Locate the cell with the specified text and output its [x, y] center coordinate. 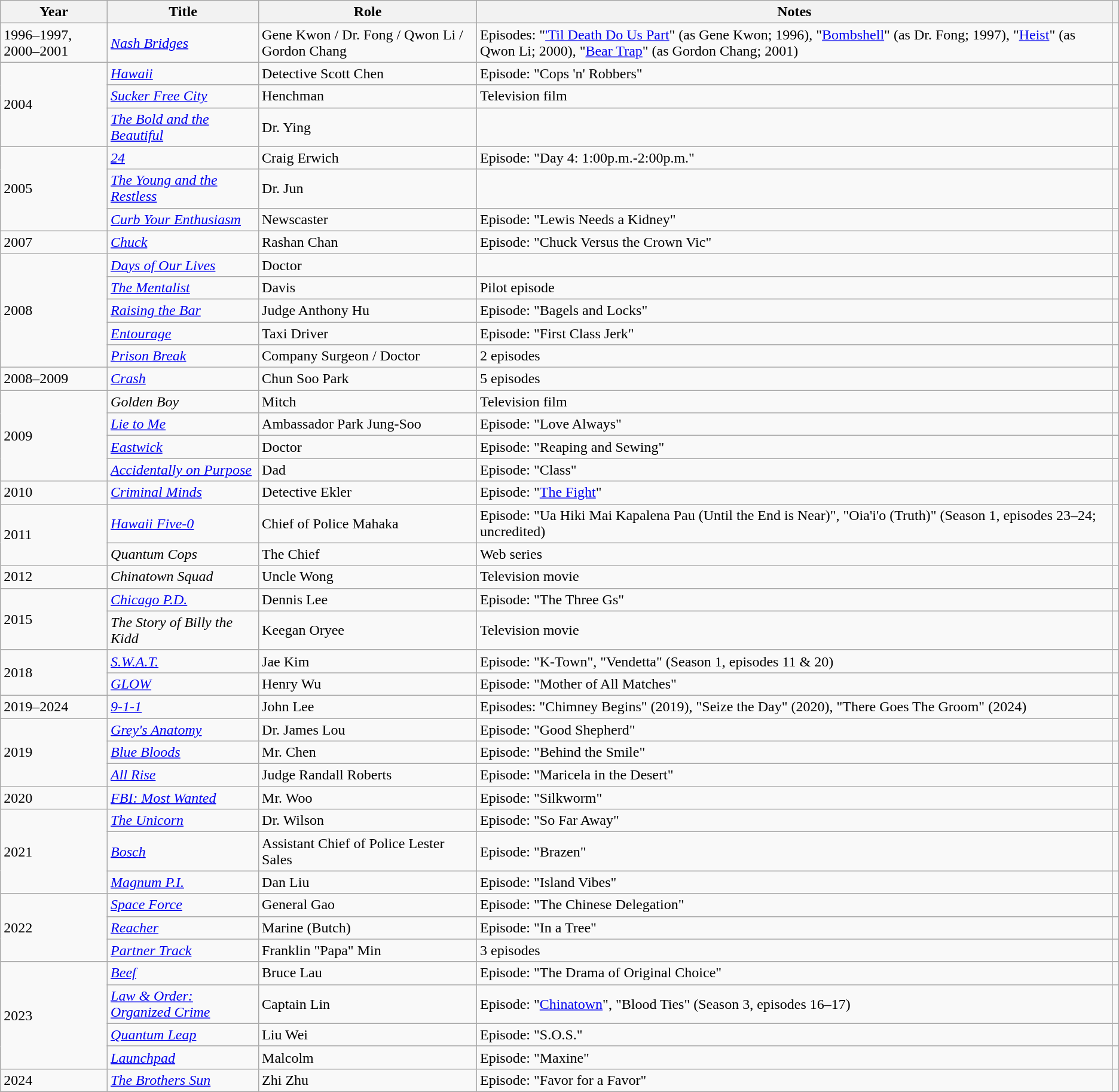
Raising the Bar [183, 310]
Space Force [183, 905]
2024 [54, 1080]
The Mentalist [183, 287]
2007 [54, 242]
The Story of Billy the Kidd [183, 630]
Entourage [183, 333]
Keegan Oryee [368, 630]
Newscaster [368, 219]
Episode: "Day 4: 1:00p.m.-2:00p.m." [794, 158]
Episode: "The Drama of Original Choice" [794, 973]
Jae Kim [368, 661]
Episode: "Bagels and Locks" [794, 310]
2023 [54, 1015]
Mr. Chen [368, 753]
2019–2024 [54, 706]
Chun Soo Park [368, 379]
Henry Wu [368, 684]
Episode: "Good Shepherd" [794, 730]
Dennis Lee [368, 599]
Episode: "Chinatown", "Blood Ties" (Season 3, episodes 16–17) [794, 1004]
Detective Scott Chen [368, 74]
The Bold and the Beautiful [183, 127]
Judge Randall Roberts [368, 775]
Bruce Lau [368, 973]
Reacher [183, 928]
Web series [794, 554]
Episode: "K-Town", "Vendetta" (Season 1, episodes 11 & 20) [794, 661]
Episode: "Silkworm" [794, 798]
Episode: "Class" [794, 470]
Golden Boy [183, 402]
2008 [54, 310]
Law & Order: Organized Crime [183, 1004]
Dan Liu [368, 882]
Year [54, 12]
Prison Break [183, 356]
Episode: "Love Always" [794, 424]
Dr. Wilson [368, 821]
24 [183, 158]
The Young and the Restless [183, 189]
2015 [54, 619]
Title [183, 12]
Bosch [183, 851]
The Unicorn [183, 821]
Episode: "Reaping and Sewing" [794, 447]
Episode: "Cops 'n' Robbers" [794, 74]
Episode: "Mother of All Matches" [794, 684]
Quantum Leap [183, 1035]
Rashan Chan [368, 242]
Accidentally on Purpose [183, 470]
2004 [54, 104]
Criminal Minds [183, 493]
Chief of Police Mahaka [368, 524]
General Gao [368, 905]
Curb Your Enthusiasm [183, 219]
Episode: "First Class Jerk" [794, 333]
Crash [183, 379]
9-1-1 [183, 706]
Assistant Chief of Police Lester Sales [368, 851]
Episodes: "Chimney Begins" (2019), "Seize the Day" (2020), "There Goes The Groom" (2024) [794, 706]
Episode: "Brazen" [794, 851]
2022 [54, 928]
Zhi Zhu [368, 1080]
Malcolm [368, 1057]
2011 [54, 534]
5 episodes [794, 379]
The Brothers Sun [183, 1080]
Dr. James Lou [368, 730]
Davis [368, 287]
Episode: "S.O.S." [794, 1035]
Captain Lin [368, 1004]
Blue Bloods [183, 753]
Chuck [183, 242]
Magnum P.I. [183, 882]
Role [368, 12]
John Lee [368, 706]
Liu Wei [368, 1035]
Dad [368, 470]
Ambassador Park Jung-Soo [368, 424]
Episode: "Island Vibes" [794, 882]
Grey's Anatomy [183, 730]
2018 [54, 672]
Henchman [368, 96]
FBI: Most Wanted [183, 798]
3 episodes [794, 950]
Judge Anthony Hu [368, 310]
S.W.A.T. [183, 661]
Launchpad [183, 1057]
2020 [54, 798]
Hawaii Five-0 [183, 524]
Partner Track [183, 950]
The Chief [368, 554]
Episode: "Maxine" [794, 1057]
Hawaii [183, 74]
2 episodes [794, 356]
Mitch [368, 402]
Mr. Woo [368, 798]
All Rise [183, 775]
Episode: "Behind the Smile" [794, 753]
Marine (Butch) [368, 928]
Gene Kwon / Dr. Fong / Qwon Li / Gordon Chang [368, 43]
Uncle Wong [368, 577]
GLOW [183, 684]
Episode: "Maricela in the Desert" [794, 775]
Franklin "Papa" Min [368, 950]
Dr. Ying [368, 127]
Eastwick [183, 447]
Episode: "The Three Gs" [794, 599]
Episode: "Chuck Versus the Crown Vic" [794, 242]
Days of Our Lives [183, 265]
Beef [183, 973]
Quantum Cops [183, 554]
Taxi Driver [368, 333]
Episode: "Ua Hiki Mai Kapalena Pau (Until the End is Near)", "Oia'i'o (Truth)" (Season 1, episodes 23–24; uncredited) [794, 524]
Chinatown Squad [183, 577]
2019 [54, 753]
1996–1997, 2000–2001 [54, 43]
Episode: "So Far Away" [794, 821]
2009 [54, 436]
Dr. Jun [368, 189]
Sucker Free City [183, 96]
Lie to Me [183, 424]
Episode: "Favor for a Favor" [794, 1080]
2010 [54, 493]
Episode: "The Fight" [794, 493]
Company Surgeon / Doctor [368, 356]
2008–2009 [54, 379]
Nash Bridges [183, 43]
Craig Erwich [368, 158]
2012 [54, 577]
Episode: "The Chinese Delegation" [794, 905]
Chicago P.D. [183, 599]
Pilot episode [794, 287]
Episode: "In a Tree" [794, 928]
Notes [794, 12]
2005 [54, 189]
Episode: "Lewis Needs a Kidney" [794, 219]
Detective Ekler [368, 493]
2021 [54, 851]
